Scan for the cell matching the given text and deliver its (x, y) coordinate at center. 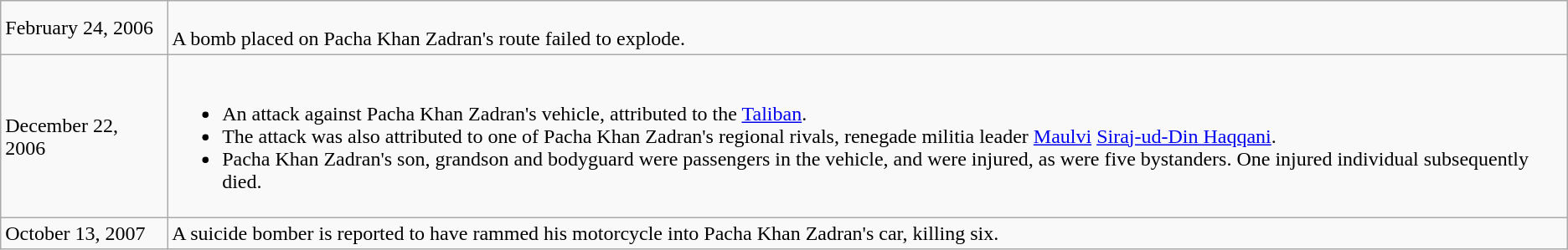
December 22, 2006 (84, 136)
A suicide bomber is reported to have rammed his motorcycle into Pacha Khan Zadran's car, killing six. (868, 233)
A bomb placed on Pacha Khan Zadran's route failed to explode. (868, 28)
October 13, 2007 (84, 233)
February 24, 2006 (84, 28)
